Capture the cell that displays the provided text and extract its [X, Y] central coordinate. 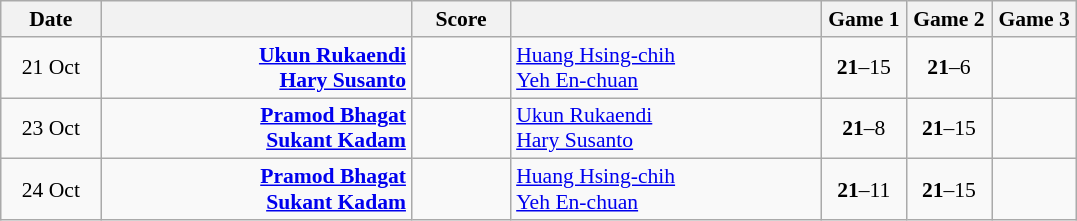
21 Oct [51, 68]
Game 3 [1034, 19]
21–6 [948, 68]
21–11 [864, 190]
Date [51, 19]
21–8 [864, 128]
23 Oct [51, 128]
Game 1 [864, 19]
24 Oct [51, 190]
Game 2 [948, 19]
Score [461, 19]
